Detect which cell encompasses the target text, then output its (x, y) center coordinate. 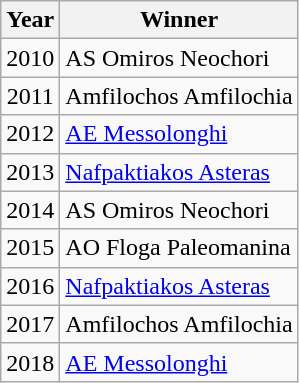
Year (30, 20)
AO Floga Paleomanina (179, 248)
2011 (30, 96)
2014 (30, 210)
2018 (30, 362)
2016 (30, 286)
2010 (30, 58)
2013 (30, 172)
2012 (30, 134)
2017 (30, 324)
2015 (30, 248)
Winner (179, 20)
